Provide the (X, Y) coordinate of the cell's center where the given text is located.  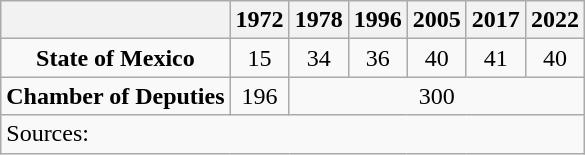
Sources: (293, 134)
41 (496, 58)
2022 (554, 20)
36 (378, 58)
State of Mexico (116, 58)
1996 (378, 20)
1972 (260, 20)
2005 (436, 20)
34 (318, 58)
2017 (496, 20)
300 (436, 96)
1978 (318, 20)
196 (260, 96)
Chamber of Deputies (116, 96)
15 (260, 58)
